Return the (x, y) coordinate for the center point of the cell that contains the specified text.  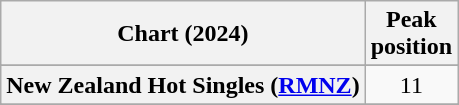
Chart (2024) (183, 34)
New Zealand Hot Singles (RMNZ) (183, 85)
Peakposition (411, 34)
11 (411, 85)
